Provide the (X, Y) coordinate of the cell's center where the given text is located.  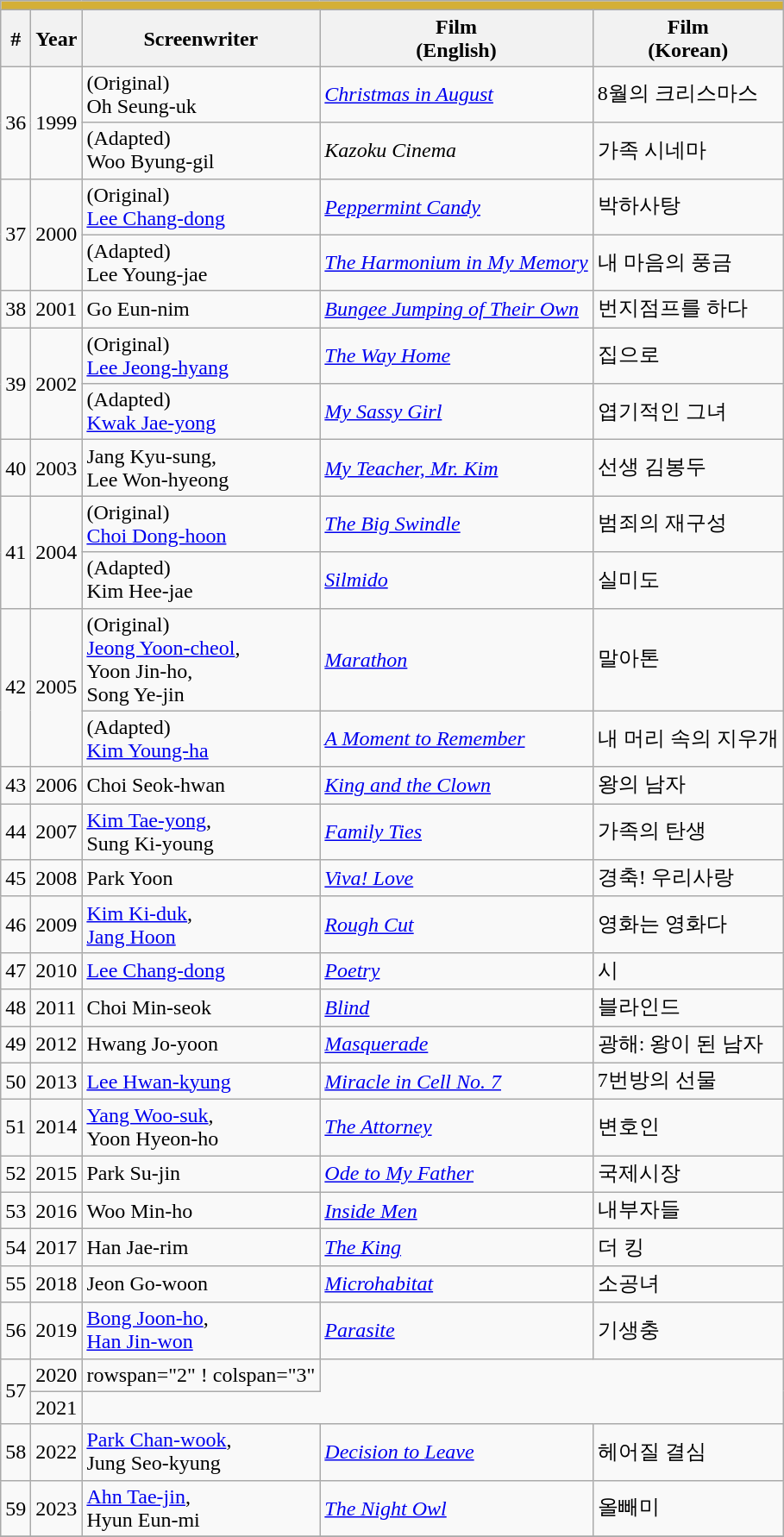
Kim Tae-yong,Sung Ki-young (201, 831)
Miracle in Cell No. 7 (456, 1082)
57 (16, 1391)
2015 (57, 1175)
Choi Min-seok (201, 1007)
59 (16, 1508)
54 (16, 1247)
7번방의 선물 (688, 1082)
(Adapted)Lee Young-jae (201, 262)
경축! 우리사랑 (688, 878)
47 (16, 971)
Jang Kyu-sung,Lee Won-hyeong (201, 467)
Peppermint Candy (456, 207)
(Original)Lee Chang-dong (201, 207)
박하사탕 (688, 207)
46 (16, 925)
2019 (57, 1330)
2013 (57, 1082)
Kazoku Cinema (456, 150)
36 (16, 122)
Woo Min-ho (201, 1211)
1999 (57, 122)
My Sassy Girl (456, 412)
2006 (57, 785)
2011 (57, 1007)
2008 (57, 878)
Rough Cut (456, 925)
내부자들 (688, 1211)
49 (16, 1045)
53 (16, 1211)
Park Yoon (201, 878)
2020 (57, 1375)
2016 (57, 1211)
2002 (57, 384)
Bong Joon-ho,Han Jin-won (201, 1330)
Poetry (456, 971)
40 (16, 467)
Park Chan-wook,Jung Seo-kyung (201, 1452)
2018 (57, 1283)
Jeon Go-woon (201, 1283)
50 (16, 1082)
시 (688, 971)
42 (16, 687)
Decision to Leave (456, 1452)
Go Eun-nim (201, 309)
선생 김봉두 (688, 467)
37 (16, 235)
The Big Swindle (456, 524)
8월의 크리스마스 (688, 95)
범죄의 재구성 (688, 524)
The Attorney (456, 1128)
Park Su-jin (201, 1175)
Choi Seok-hwan (201, 785)
왕의 남자 (688, 785)
Film(Korean) (688, 38)
56 (16, 1330)
내 머리 속의 지우개 (688, 738)
2021 (57, 1408)
변호인 (688, 1128)
Film(English) (456, 38)
The Harmonium in My Memory (456, 262)
58 (16, 1452)
가족의 탄생 (688, 831)
The Way Home (456, 355)
The King (456, 1247)
(Original)Lee Jeong-hyang (201, 355)
Ahn Tae-jin,Hyun Eun-mi (201, 1508)
# (16, 38)
소공녀 (688, 1283)
Blind (456, 1007)
39 (16, 384)
38 (16, 309)
2005 (57, 687)
기생충 (688, 1330)
Family Ties (456, 831)
52 (16, 1175)
rowspan="2" ! colspan="3" (201, 1375)
Han Jae-rim (201, 1247)
2014 (57, 1128)
광해: 왕이 된 남자 (688, 1045)
Silmido (456, 580)
2004 (57, 552)
(Adapted)Kwak Jae-yong (201, 412)
45 (16, 878)
(Original)Oh Seung-uk (201, 95)
Kim Ki-duk,Jang Hoon (201, 925)
엽기적인 그녀 (688, 412)
51 (16, 1128)
Viva! Love (456, 878)
헤어질 결심 (688, 1452)
(Adapted)Woo Byung-gil (201, 150)
말아톤 (688, 659)
44 (16, 831)
Lee Chang-dong (201, 971)
가족 시네마 (688, 150)
영화는 영화다 (688, 925)
Christmas in August (456, 95)
2012 (57, 1045)
2009 (57, 925)
Year (57, 38)
실미도 (688, 580)
King and the Clown (456, 785)
2003 (57, 467)
Bungee Jumping of Their Own (456, 309)
55 (16, 1283)
국제시장 (688, 1175)
Hwang Jo-yoon (201, 1045)
Lee Hwan-kyung (201, 1082)
Ode to My Father (456, 1175)
A Moment to Remember (456, 738)
2001 (57, 309)
2022 (57, 1452)
The Night Owl (456, 1508)
Marathon (456, 659)
(Original)Jeong Yoon-cheol,Yoon Jin-ho,Song Ye-jin (201, 659)
Masquerade (456, 1045)
Microhabitat (456, 1283)
48 (16, 1007)
번지점프를 하다 (688, 309)
(Adapted)Kim Young-ha (201, 738)
Screenwriter (201, 38)
My Teacher, Mr. Kim (456, 467)
2000 (57, 235)
Parasite (456, 1330)
(Original)Choi Dong-hoon (201, 524)
43 (16, 785)
2007 (57, 831)
올빼미 (688, 1508)
Yang Woo-suk,Yoon Hyeon-ho (201, 1128)
내 마음의 풍금 (688, 262)
41 (16, 552)
Inside Men (456, 1211)
2010 (57, 971)
블라인드 (688, 1007)
2023 (57, 1508)
집으로 (688, 355)
더 킹 (688, 1247)
(Adapted)Kim Hee-jae (201, 580)
2017 (57, 1247)
